Scan for the cell matching the given text and deliver its (x, y) coordinate at center. 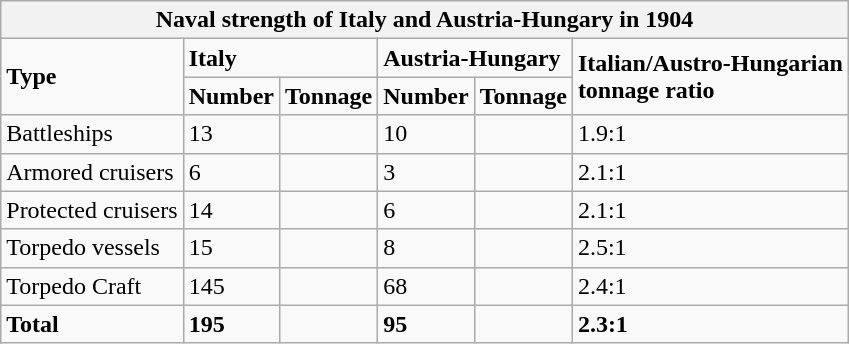
1.9:1 (710, 134)
195 (231, 324)
Italy (280, 58)
Protected cruisers (92, 210)
68 (426, 286)
145 (231, 286)
8 (426, 248)
Battleships (92, 134)
Torpedo vessels (92, 248)
Total (92, 324)
95 (426, 324)
Italian/Austro-Hungariantonnage ratio (710, 77)
15 (231, 248)
14 (231, 210)
13 (231, 134)
2.4:1 (710, 286)
2.5:1 (710, 248)
Torpedo Craft (92, 286)
Type (92, 77)
3 (426, 172)
10 (426, 134)
Naval strength of Italy and Austria-Hungary in 1904 (425, 20)
Austria-Hungary (476, 58)
Armored cruisers (92, 172)
2.3:1 (710, 324)
